Determine the (x, y) coordinate at the center of the cell enclosing the given text.  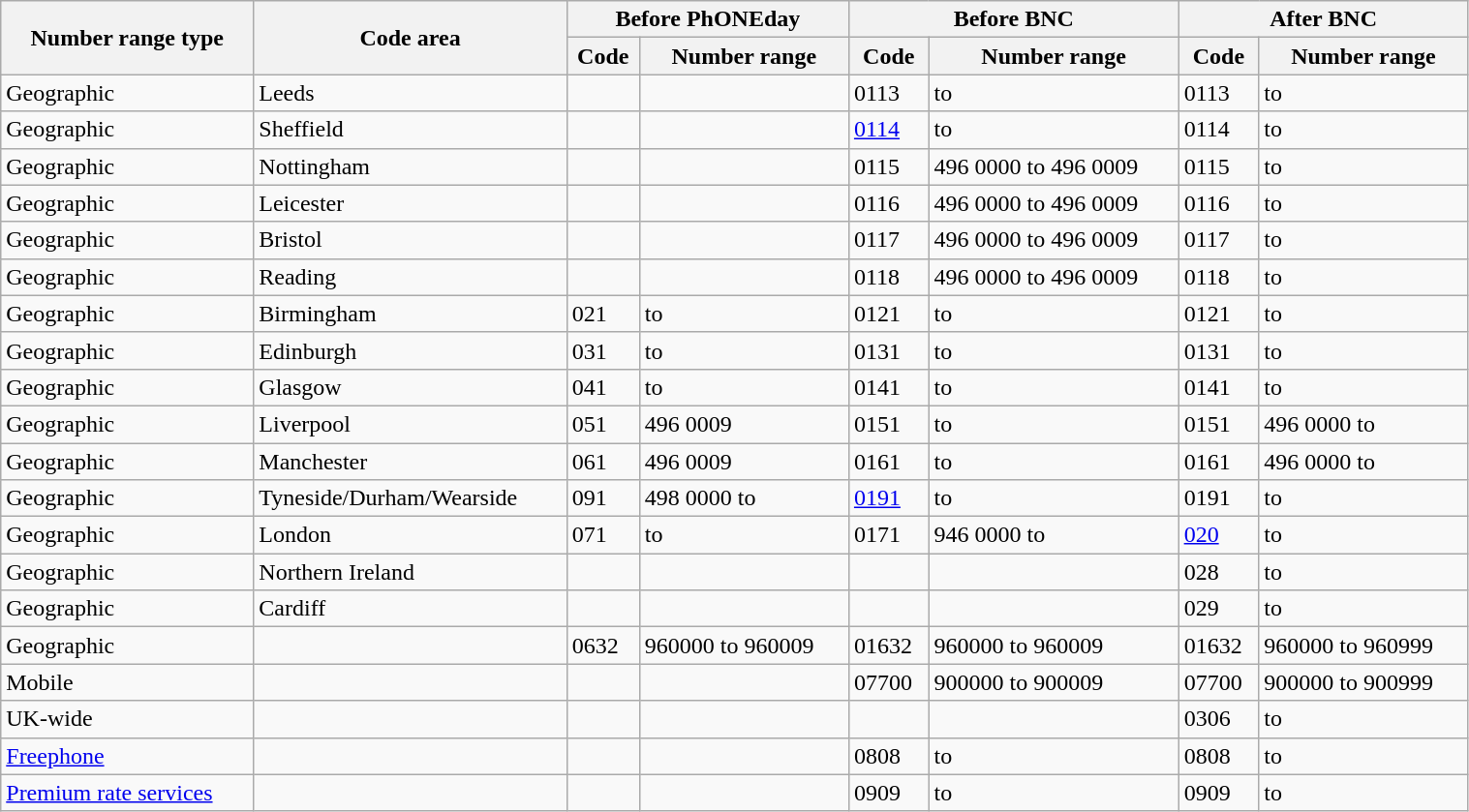
041 (602, 387)
0306 (1218, 719)
Edinburgh (411, 350)
Leicester (411, 203)
Northern Ireland (411, 572)
960000 to 960999 (1363, 646)
051 (602, 424)
Tyneside/Durham/Wearside (411, 498)
020 (1218, 535)
Cardiff (411, 609)
Sheffield (411, 130)
Code area (411, 38)
Nottingham (411, 166)
Reading (411, 277)
UK-wide (128, 719)
Freephone (128, 756)
Leeds (411, 93)
London (411, 535)
091 (602, 498)
0632 (602, 646)
Number range type (128, 38)
061 (602, 462)
031 (602, 350)
900000 to 900999 (1363, 682)
Mobile (128, 682)
Bristol (411, 240)
029 (1218, 609)
Glasgow (411, 387)
After BNC (1323, 19)
Before PhONEday (707, 19)
021 (602, 314)
Manchester (411, 462)
498 0000 to (744, 498)
Birmingham (411, 314)
Before BNC (1013, 19)
071 (602, 535)
Liverpool (411, 424)
946 0000 to (1054, 535)
0171 (889, 535)
Premium rate services (128, 793)
028 (1218, 572)
900000 to 900009 (1054, 682)
